For the text-containing cell, return its midpoint in (x, y) coordinate format. 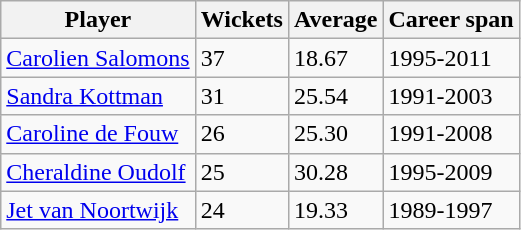
26 (242, 134)
Jet van Noortwijk (98, 210)
1991-2008 (451, 134)
1991-2003 (451, 96)
31 (242, 96)
Carolien Salomons (98, 58)
25 (242, 172)
Sandra Kottman (98, 96)
24 (242, 210)
Wickets (242, 20)
Player (98, 20)
25.30 (336, 134)
19.33 (336, 210)
Career span (451, 20)
Average (336, 20)
1989-1997 (451, 210)
25.54 (336, 96)
37 (242, 58)
18.67 (336, 58)
Caroline de Fouw (98, 134)
30.28 (336, 172)
1995-2011 (451, 58)
Cheraldine Oudolf (98, 172)
1995-2009 (451, 172)
